Determine the (X, Y) coordinate at the center of the cell enclosing the given text.  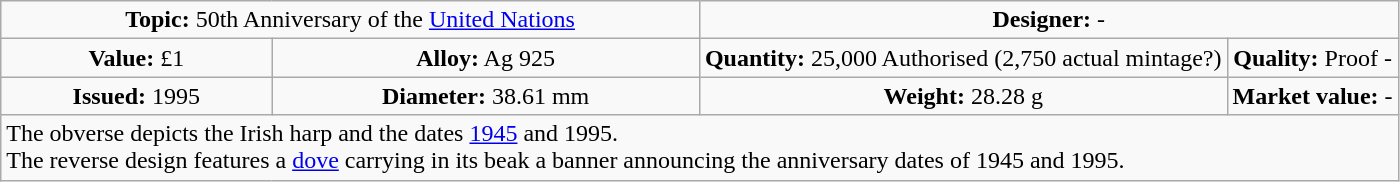
Market value: - (1312, 96)
Designer: - (1048, 20)
Weight: 28.28 g (963, 96)
Issued: 1995 (136, 96)
Quality: Proof - (1312, 58)
Value: £1 (136, 58)
Topic: 50th Anniversary of the United Nations (350, 20)
Diameter: 38.61 mm (486, 96)
Quantity: 25,000 Authorised (2,750 actual mintage?) (963, 58)
Alloy: Ag 925 (486, 58)
